Output the [X, Y] coordinate of the center of the cell containing the given text.  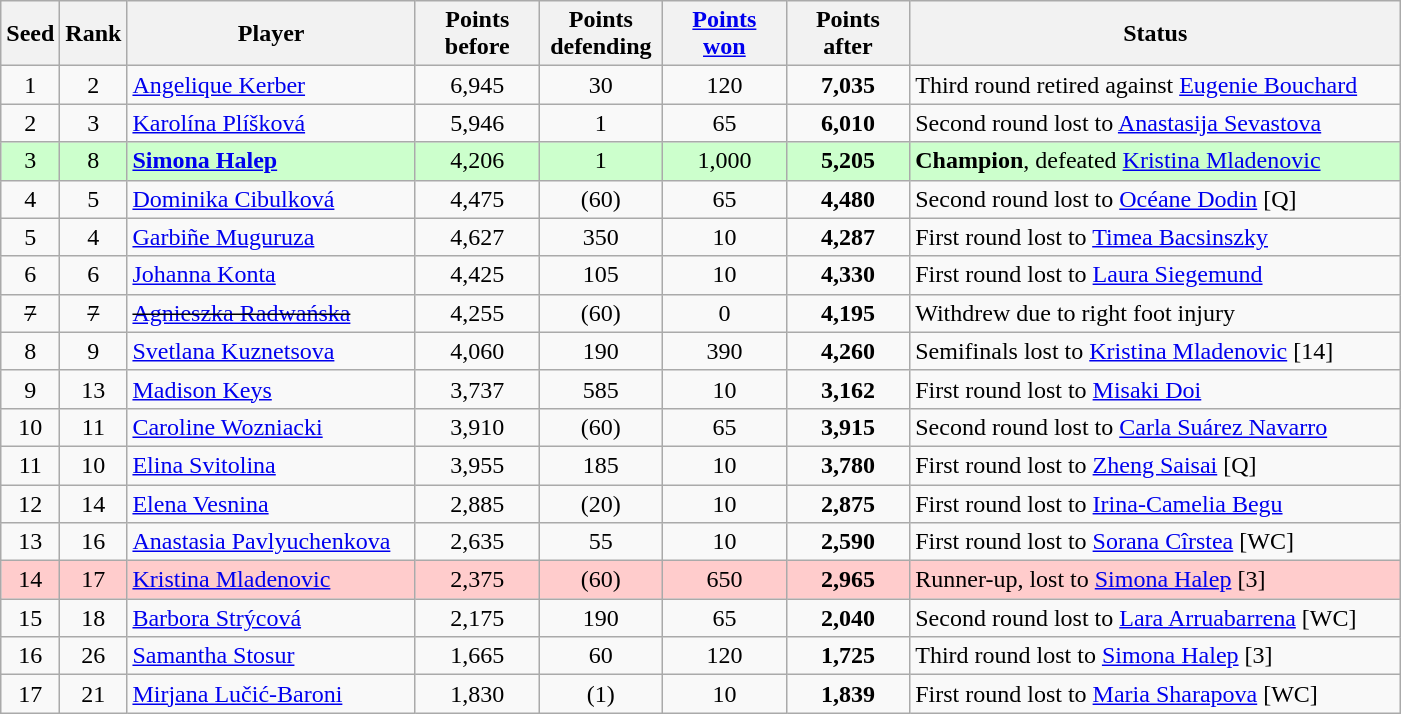
26 [94, 656]
Johanna Konta [272, 275]
4,475 [477, 199]
2,040 [848, 618]
Seed [30, 34]
Points defending [601, 34]
4,060 [477, 351]
390 [725, 351]
2,175 [477, 618]
2,875 [848, 503]
First round lost to Maria Sharapova [WC] [1156, 694]
1,000 [725, 161]
First round lost to Zheng Saisai [Q] [1156, 465]
Angelique Kerber [272, 85]
2,965 [848, 580]
21 [94, 694]
18 [94, 618]
4,627 [477, 237]
6,010 [848, 123]
Second round lost to Océane Dodin [Q] [1156, 199]
3,910 [477, 427]
Champion, defeated Kristina Mladenovic [1156, 161]
Points before [477, 34]
Kristina Mladenovic [272, 580]
Second round lost to Carla Suárez Navarro [1156, 427]
Withdrew due to right foot injury [1156, 313]
3,955 [477, 465]
Points after [848, 34]
6,945 [477, 85]
4,425 [477, 275]
5,205 [848, 161]
185 [601, 465]
Points won [725, 34]
585 [601, 389]
First round lost to Irina-Camelia Begu [1156, 503]
7,035 [848, 85]
4,260 [848, 351]
15 [30, 618]
12 [30, 503]
105 [601, 275]
Second round lost to Lara Arruabarrena [WC] [1156, 618]
(20) [601, 503]
350 [601, 237]
4,255 [477, 313]
1,725 [848, 656]
4,330 [848, 275]
60 [601, 656]
Dominika Cibulková [272, 199]
Anastasia Pavlyuchenkova [272, 542]
2,635 [477, 542]
First round lost to Sorana Cîrstea [WC] [1156, 542]
Elena Vesnina [272, 503]
30 [601, 85]
Third round retired against Eugenie Bouchard [1156, 85]
2,590 [848, 542]
First round lost to Misaki Doi [1156, 389]
Simona Halep [272, 161]
Karolína Plíšková [272, 123]
Svetlana Kuznetsova [272, 351]
Third round lost to Simona Halep [3] [1156, 656]
2,375 [477, 580]
First round lost to Timea Bacsinszky [1156, 237]
1,830 [477, 694]
Runner-up, lost to Simona Halep [3] [1156, 580]
1,665 [477, 656]
4,195 [848, 313]
0 [725, 313]
Samantha Stosur [272, 656]
(1) [601, 694]
3,780 [848, 465]
3,162 [848, 389]
Madison Keys [272, 389]
1,839 [848, 694]
2,885 [477, 503]
Semifinals lost to Kristina Mladenovic [14] [1156, 351]
Player [272, 34]
Caroline Wozniacki [272, 427]
First round lost to Laura Siegemund [1156, 275]
55 [601, 542]
Mirjana Lučić-Baroni [272, 694]
3,915 [848, 427]
Rank [94, 34]
Status [1156, 34]
4,480 [848, 199]
650 [725, 580]
Elina Svitolina [272, 465]
Second round lost to Anastasija Sevastova [1156, 123]
Agnieszka Radwańska [272, 313]
4,206 [477, 161]
Garbiñe Muguruza [272, 237]
5,946 [477, 123]
3,737 [477, 389]
Barbora Strýcová [272, 618]
4,287 [848, 237]
